Return (X, Y) of the center of cell containing provided text 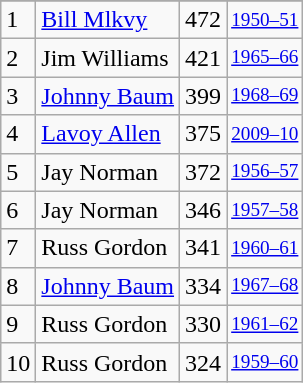
4 (18, 134)
6 (18, 210)
1957–58 (265, 210)
1967–68 (265, 286)
421 (204, 58)
1950–51 (265, 20)
9 (18, 324)
7 (18, 248)
330 (204, 324)
472 (204, 20)
324 (204, 362)
1956–57 (265, 172)
341 (204, 248)
5 (18, 172)
1961–62 (265, 324)
1965–66 (265, 58)
375 (204, 134)
1968–69 (265, 96)
372 (204, 172)
399 (204, 96)
2 (18, 58)
Jim Williams (108, 58)
334 (204, 286)
Bill Mlkvy (108, 20)
2009–10 (265, 134)
3 (18, 96)
1960–61 (265, 248)
346 (204, 210)
1 (18, 20)
1959–60 (265, 362)
Lavoy Allen (108, 134)
8 (18, 286)
10 (18, 362)
